Output the (X, Y) coordinate of the center of the cell containing the given text.  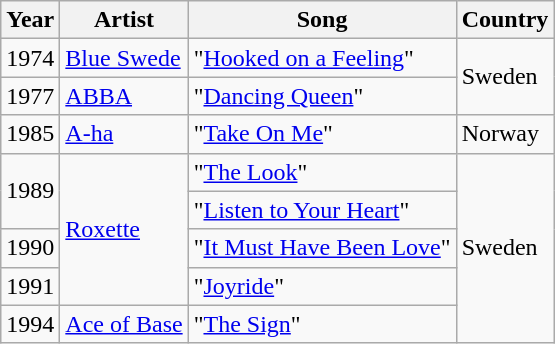
ABBA (124, 96)
Year (30, 20)
"Dancing Queen" (322, 96)
Roxette (124, 229)
"Hooked on a Feeling" (322, 58)
Ace of Base (124, 324)
Song (322, 20)
1977 (30, 96)
1994 (30, 324)
Artist (124, 20)
1989 (30, 191)
1974 (30, 58)
1985 (30, 134)
"It Must Have Been Love" (322, 248)
1991 (30, 286)
Norway (505, 134)
Blue Swede (124, 58)
Country (505, 20)
"Joyride" (322, 286)
"Take On Me" (322, 134)
1990 (30, 248)
"The Look" (322, 172)
"Listen to Your Heart" (322, 210)
A-ha (124, 134)
"The Sign" (322, 324)
